Search for the cell housing the specified text and yield its [x, y] center coordinate. 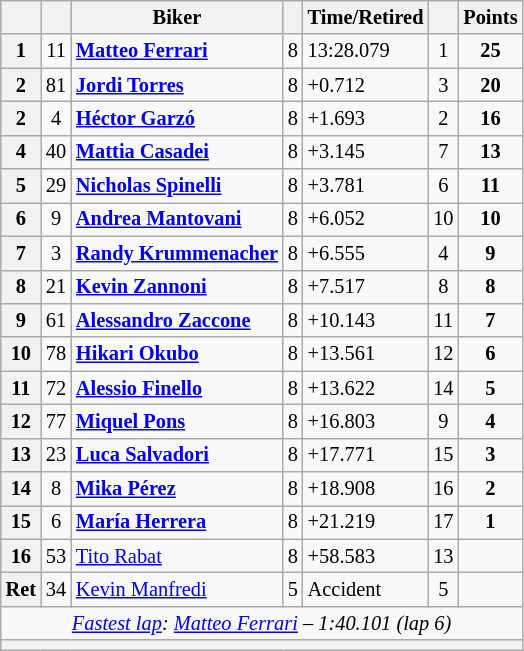
81 [56, 85]
Randy Krummenacher [177, 253]
29 [56, 186]
+13.622 [366, 388]
Alessandro Zaccone [177, 320]
40 [56, 152]
Kevin Manfredi [177, 589]
+1.693 [366, 118]
+10.143 [366, 320]
53 [56, 556]
Kevin Zannoni [177, 287]
Biker [177, 17]
61 [56, 320]
21 [56, 287]
Jordi Torres [177, 85]
Matteo Ferrari [177, 51]
+17.771 [366, 455]
78 [56, 354]
Miquel Pons [177, 421]
Mattia Casadei [177, 152]
Mika Pérez [177, 489]
Andrea Mantovani [177, 219]
Time/Retired [366, 17]
Alessio Finello [177, 388]
+3.781 [366, 186]
Fastest lap: Matteo Ferrari – 1:40.101 (lap 6) [262, 623]
77 [56, 421]
Tito Rabat [177, 556]
+6.052 [366, 219]
Héctor Garzó [177, 118]
Nicholas Spinelli [177, 186]
Luca Salvadori [177, 455]
María Herrera [177, 522]
+3.145 [366, 152]
13:28.079 [366, 51]
+0.712 [366, 85]
+58.583 [366, 556]
+13.561 [366, 354]
72 [56, 388]
17 [443, 522]
Accident [366, 589]
34 [56, 589]
+18.908 [366, 489]
+6.555 [366, 253]
25 [490, 51]
+7.517 [366, 287]
Hikari Okubo [177, 354]
Ret [21, 589]
Points [490, 17]
+21.219 [366, 522]
20 [490, 85]
+16.803 [366, 421]
23 [56, 455]
